Extract the [x, y] coordinate from the center of the cell holding the provided text.  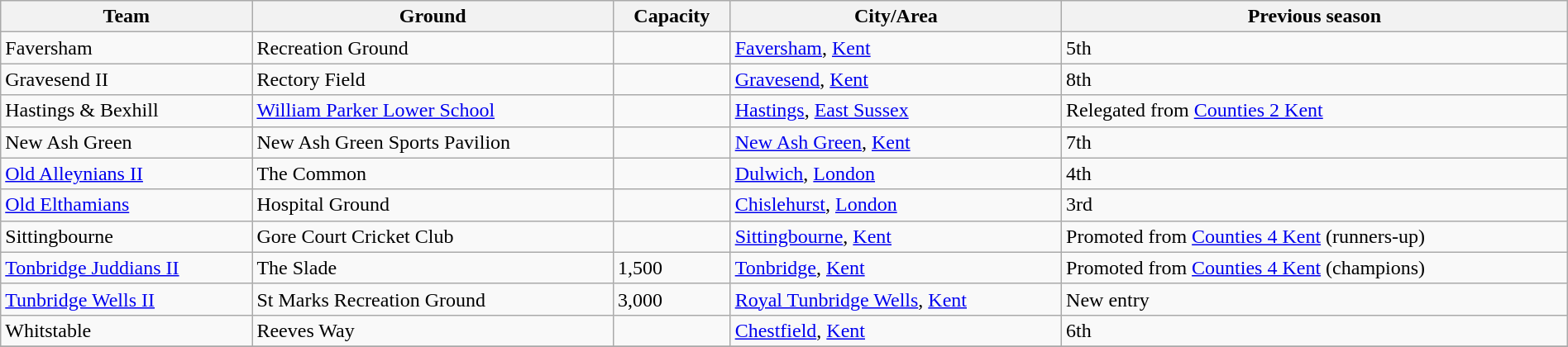
Promoted from Counties 4 Kent (champions) [1315, 268]
6th [1315, 330]
Chislehurst, London [896, 205]
Whitstable [127, 330]
Sittingbourne, Kent [896, 236]
Gravesend II [127, 79]
St Marks Recreation Ground [433, 299]
Capacity [672, 17]
Gore Court Cricket Club [433, 236]
Sittingbourne [127, 236]
Hastings & Bexhill [127, 111]
Tonbridge, Kent [896, 268]
3rd [1315, 205]
Chestfield, Kent [896, 330]
Royal Tunbridge Wells, Kent [896, 299]
Previous season [1315, 17]
Rectory Field [433, 79]
Old Alleynians II [127, 173]
4th [1315, 173]
Tunbridge Wells II [127, 299]
Reeves Way [433, 330]
5th [1315, 48]
Old Elthamians [127, 205]
Faversham [127, 48]
City/Area [896, 17]
Faversham, Kent [896, 48]
Relegated from Counties 2 Kent [1315, 111]
New Ash Green [127, 142]
New Ash Green Sports Pavilion [433, 142]
Hospital Ground [433, 205]
8th [1315, 79]
Hastings, East Sussex [896, 111]
William Parker Lower School [433, 111]
Team [127, 17]
Gravesend, Kent [896, 79]
3,000 [672, 299]
7th [1315, 142]
The Slade [433, 268]
Tonbridge Juddians II [127, 268]
Recreation Ground [433, 48]
Dulwich, London [896, 173]
The Common [433, 173]
Ground [433, 17]
1,500 [672, 268]
New Ash Green, Kent [896, 142]
New entry [1315, 299]
Promoted from Counties 4 Kent (runners-up) [1315, 236]
